Provide the (X, Y) coordinate of the cell's center where the given text is located.  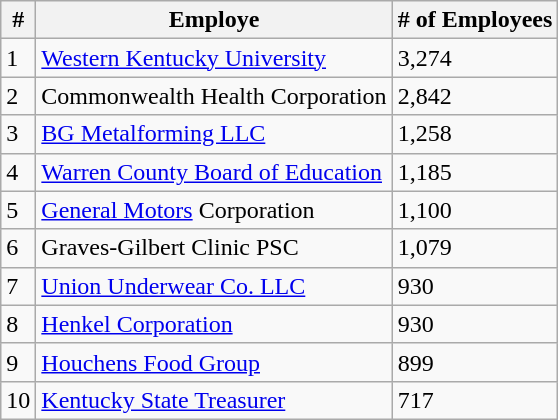
10 (18, 400)
2 (18, 96)
BG Metalforming LLC (214, 134)
Union Underwear Co. LLC (214, 286)
5 (18, 210)
Employe (214, 20)
Kentucky State Treasurer (214, 400)
Henkel Corporation (214, 324)
# (18, 20)
6 (18, 248)
Western Kentucky University (214, 58)
3,274 (475, 58)
Warren County Board of Education (214, 172)
7 (18, 286)
8 (18, 324)
2,842 (475, 96)
9 (18, 362)
717 (475, 400)
1,185 (475, 172)
1,100 (475, 210)
Houchens Food Group (214, 362)
1,258 (475, 134)
Graves-Gilbert Clinic PSC (214, 248)
General Motors Corporation (214, 210)
# of Employees (475, 20)
1 (18, 58)
899 (475, 362)
1,079 (475, 248)
3 (18, 134)
Commonwealth Health Corporation (214, 96)
4 (18, 172)
